Pinpoint the cell where the given text exists, returning its (X, Y) midpoint coordinate. 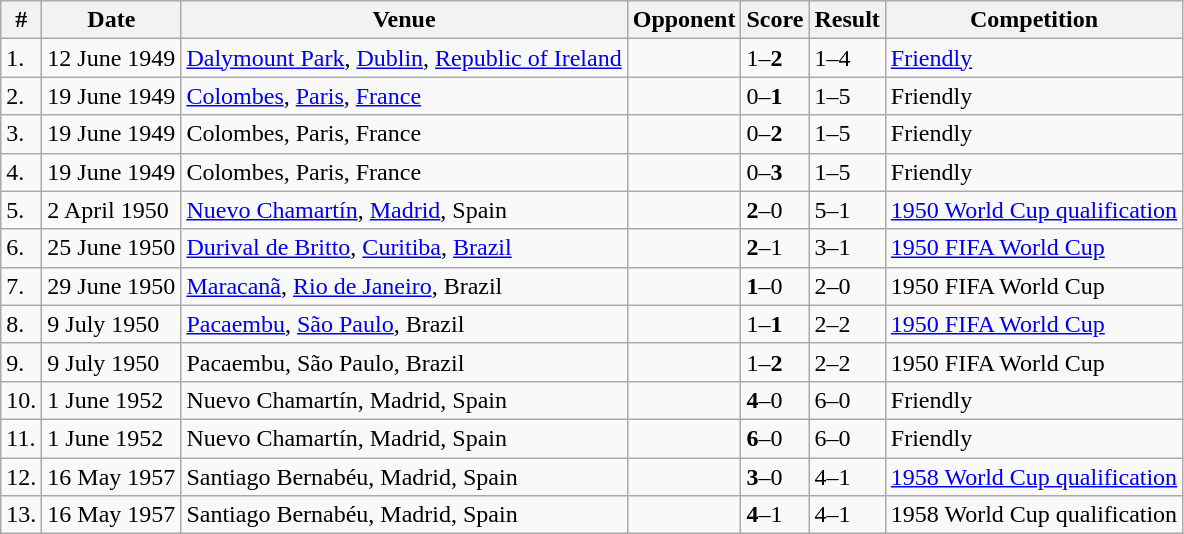
29 June 1950 (112, 286)
3–1 (847, 248)
6. (22, 248)
Dalymount Park, Dublin, Republic of Ireland (404, 58)
0–3 (775, 172)
4–0 (775, 400)
Maracanã, Rio de Janeiro, Brazil (404, 286)
5–1 (847, 210)
Competition (1034, 20)
1–0 (775, 286)
Opponent (684, 20)
4. (22, 172)
# (22, 20)
Result (847, 20)
3. (22, 134)
7. (22, 286)
0–1 (775, 96)
12. (22, 477)
Date (112, 20)
12 June 1949 (112, 58)
2. (22, 96)
Durival de Britto, Curitiba, Brazil (404, 248)
1–4 (847, 58)
1. (22, 58)
3–0 (775, 477)
Venue (404, 20)
5. (22, 210)
2–1 (775, 248)
2 April 1950 (112, 210)
Score (775, 20)
8. (22, 324)
9. (22, 362)
11. (22, 438)
25 June 1950 (112, 248)
10. (22, 400)
1–1 (775, 324)
1950 World Cup qualification (1034, 210)
13. (22, 515)
0–2 (775, 134)
